Search for the cell housing the specified text and yield its (X, Y) center coordinate. 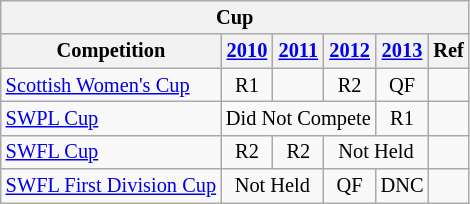
SWFL Cup (111, 152)
Did Not Compete (298, 118)
Ref (448, 51)
2013 (402, 51)
SWFL First Division Cup (111, 186)
Competition (111, 51)
Cup (235, 17)
Scottish Women's Cup (111, 85)
2010 (247, 51)
2011 (298, 51)
2012 (350, 51)
DNC (402, 186)
SWPL Cup (111, 118)
